Search for the cell housing the specified text and yield its [X, Y] center coordinate. 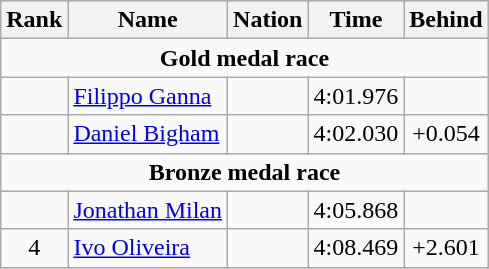
Name [148, 20]
Jonathan Milan [148, 210]
Bronze medal race [244, 172]
Behind [446, 20]
4 [34, 248]
+2.601 [446, 248]
Rank [34, 20]
4:08.469 [356, 248]
4:05.868 [356, 210]
Time [356, 20]
Filippo Ganna [148, 96]
Nation [268, 20]
Daniel Bigham [148, 134]
Ivo Oliveira [148, 248]
+0.054 [446, 134]
4:02.030 [356, 134]
Gold medal race [244, 58]
4:01.976 [356, 96]
